Capture the cell that displays the provided text and extract its (X, Y) central coordinate. 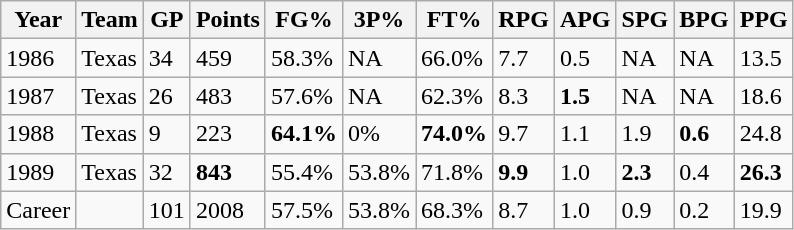
1.1 (585, 134)
13.5 (764, 58)
26 (166, 96)
0.5 (585, 58)
1988 (38, 134)
34 (166, 58)
66.0% (454, 58)
1986 (38, 58)
8.3 (524, 96)
Points (228, 20)
68.3% (454, 210)
19.9 (764, 210)
Team (110, 20)
1.9 (645, 134)
0.9 (645, 210)
62.3% (454, 96)
101 (166, 210)
8.7 (524, 210)
Career (38, 210)
BPG (704, 20)
483 (228, 96)
0.6 (704, 134)
9 (166, 134)
7.7 (524, 58)
71.8% (454, 172)
GP (166, 20)
459 (228, 58)
64.1% (304, 134)
FT% (454, 20)
1.5 (585, 96)
2.3 (645, 172)
24.8 (764, 134)
0% (378, 134)
1987 (38, 96)
843 (228, 172)
32 (166, 172)
SPG (645, 20)
APG (585, 20)
57.5% (304, 210)
1989 (38, 172)
26.3 (764, 172)
0.2 (704, 210)
74.0% (454, 134)
57.6% (304, 96)
PPG (764, 20)
223 (228, 134)
9.9 (524, 172)
3P% (378, 20)
9.7 (524, 134)
FG% (304, 20)
2008 (228, 210)
18.6 (764, 96)
RPG (524, 20)
55.4% (304, 172)
0.4 (704, 172)
Year (38, 20)
58.3% (304, 58)
